Search for the cell housing the specified text and yield its [X, Y] center coordinate. 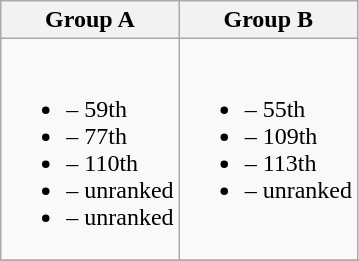
– 59th – 77th – 110th – unranked – unranked [90, 150]
Group B [268, 20]
Group A [90, 20]
– 55th – 109th – 113th – unranked [268, 150]
